Determine the (X, Y) coordinate at the center of the cell enclosing the given text.  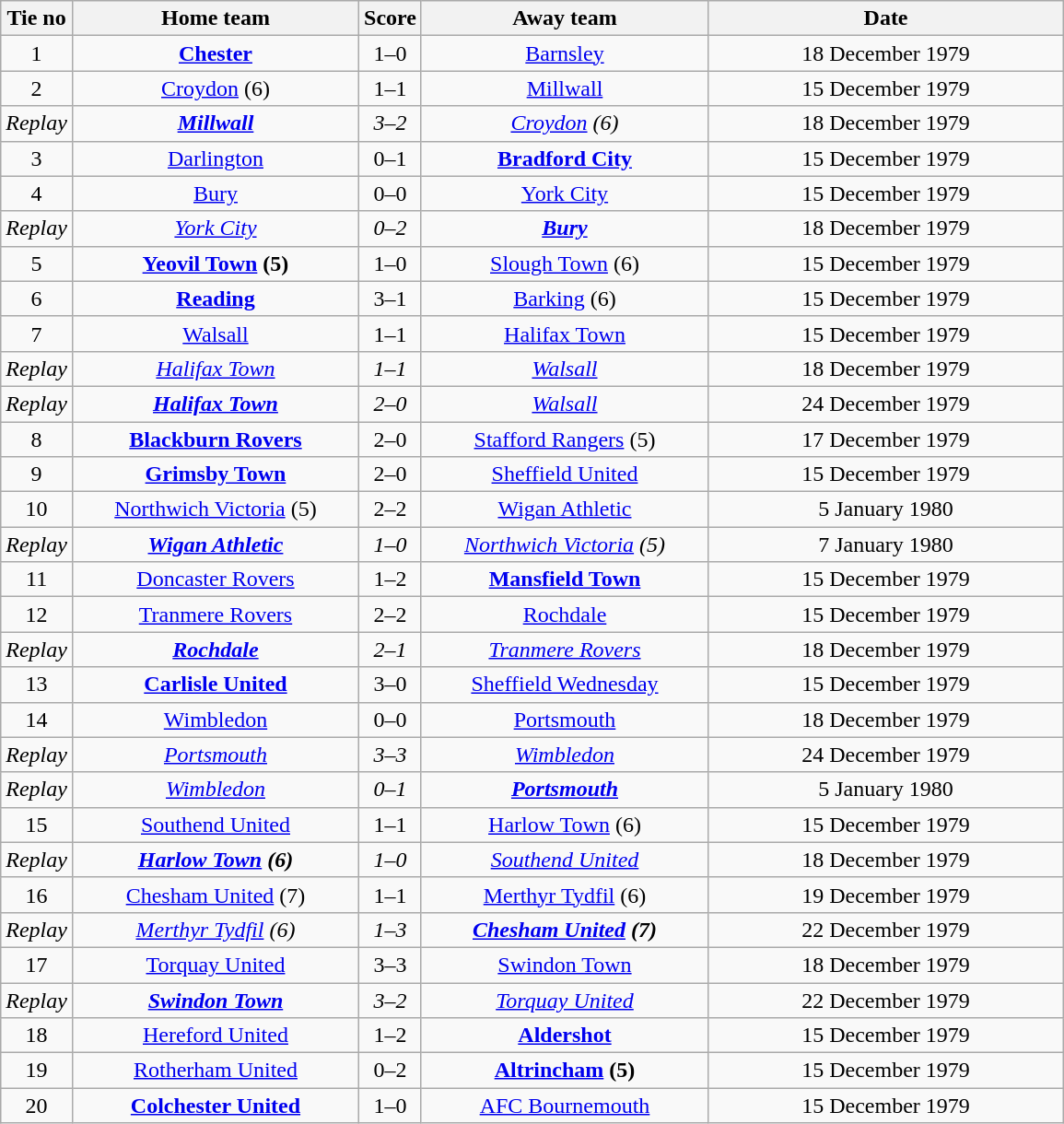
5 (37, 263)
Barking (6) (564, 299)
Stafford Rangers (5) (564, 439)
Home team (216, 18)
Barnsley (564, 53)
10 (37, 509)
Tie no (37, 18)
2 (37, 88)
Colchester United (216, 1106)
3–1 (391, 299)
1 (37, 53)
Sheffield Wednesday (564, 685)
17 (37, 965)
1–3 (391, 930)
Chester (216, 53)
Slough Town (6) (564, 263)
Doncaster Rovers (216, 580)
Grimsby Town (216, 474)
Darlington (216, 158)
13 (37, 685)
Away team (564, 18)
6 (37, 299)
3–0 (391, 685)
AFC Bournemouth (564, 1106)
Yeovil Town (5) (216, 263)
Date (886, 18)
16 (37, 895)
19 (37, 1071)
15 (37, 825)
4 (37, 193)
Rotherham United (216, 1071)
20 (37, 1106)
Reading (216, 299)
2–1 (391, 650)
Aldershot (564, 1036)
19 December 1979 (886, 895)
14 (37, 720)
Hereford United (216, 1036)
Sheffield United (564, 474)
Score (391, 18)
7 January 1980 (886, 544)
17 December 1979 (886, 439)
Blackburn Rovers (216, 439)
Carlisle United (216, 685)
9 (37, 474)
3 (37, 158)
8 (37, 439)
18 (37, 1036)
11 (37, 580)
Bradford City (564, 158)
7 (37, 334)
Altrincham (5) (564, 1071)
Mansfield Town (564, 580)
12 (37, 615)
